Search for the cell housing the specified text and yield its [X, Y] center coordinate. 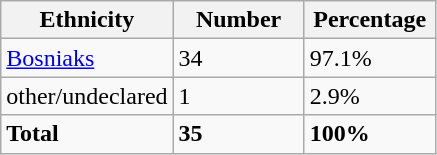
35 [238, 134]
Ethnicity [87, 20]
1 [238, 96]
Number [238, 20]
Total [87, 134]
other/undeclared [87, 96]
Bosniaks [87, 58]
Percentage [370, 20]
100% [370, 134]
34 [238, 58]
2.9% [370, 96]
97.1% [370, 58]
